Provide the [X, Y] coordinate of the cell's center where the given text is located.  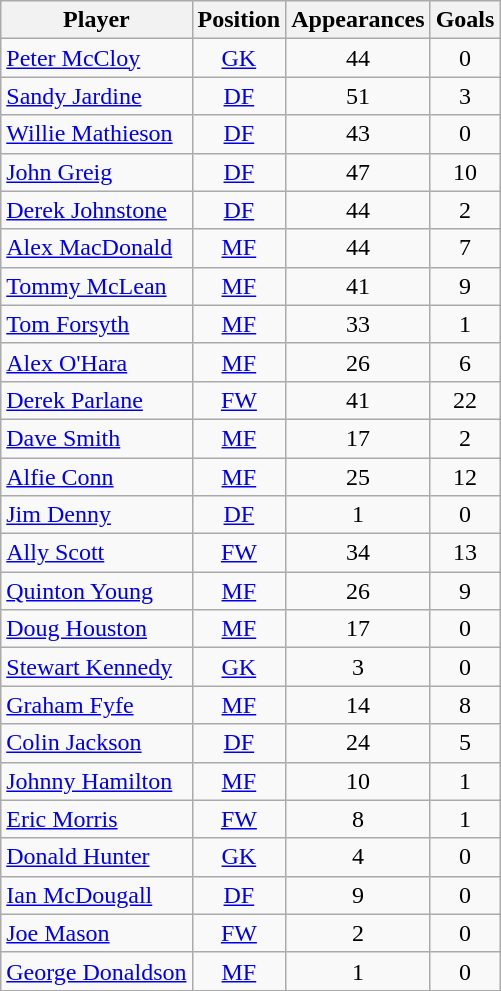
Position [239, 20]
Ian McDougall [96, 895]
Willie Mathieson [96, 134]
22 [465, 400]
Eric Morris [96, 819]
4 [358, 857]
Tom Forsyth [96, 324]
Donald Hunter [96, 857]
43 [358, 134]
Appearances [358, 20]
Goals [465, 20]
Peter McCloy [96, 58]
Player [96, 20]
12 [465, 477]
6 [465, 362]
Colin Jackson [96, 743]
Ally Scott [96, 553]
34 [358, 553]
7 [465, 248]
Doug Houston [96, 629]
Johnny Hamilton [96, 781]
51 [358, 96]
Derek Parlane [96, 400]
Quinton Young [96, 591]
Stewart Kennedy [96, 667]
Joe Mason [96, 933]
Derek Johnstone [96, 210]
Alex MacDonald [96, 248]
47 [358, 172]
George Donaldson [96, 971]
Graham Fyfe [96, 705]
Sandy Jardine [96, 96]
John Greig [96, 172]
Alfie Conn [96, 477]
Tommy McLean [96, 286]
Jim Denny [96, 515]
13 [465, 553]
Alex O'Hara [96, 362]
25 [358, 477]
24 [358, 743]
5 [465, 743]
14 [358, 705]
33 [358, 324]
Dave Smith [96, 438]
